Output the [X, Y] coordinate of the center of the cell containing the given text.  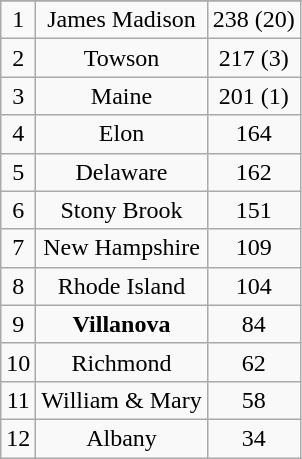
201 (1) [254, 96]
Maine [122, 96]
62 [254, 362]
2 [18, 58]
Villanova [122, 324]
104 [254, 286]
1 [18, 20]
217 (3) [254, 58]
New Hampshire [122, 248]
Richmond [122, 362]
Delaware [122, 172]
58 [254, 400]
84 [254, 324]
238 (20) [254, 20]
8 [18, 286]
151 [254, 210]
Albany [122, 438]
4 [18, 134]
9 [18, 324]
5 [18, 172]
Stony Brook [122, 210]
James Madison [122, 20]
109 [254, 248]
34 [254, 438]
11 [18, 400]
3 [18, 96]
162 [254, 172]
William & Mary [122, 400]
6 [18, 210]
10 [18, 362]
7 [18, 248]
164 [254, 134]
12 [18, 438]
Elon [122, 134]
Towson [122, 58]
Rhode Island [122, 286]
